Determine the (x, y) coordinate at the center of the cell enclosing the given text.  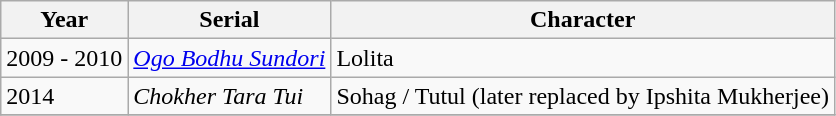
Sohag / Tutul (later replaced by Ipshita Mukherjee) (583, 96)
Chokher Tara Tui (230, 96)
Serial (230, 20)
Lolita (583, 58)
Ogo Bodhu Sundori (230, 58)
Year (64, 20)
2014 (64, 96)
Character (583, 20)
2009 - 2010 (64, 58)
